Find where the given text appears and provide that cell's center as [x, y] coordinate. 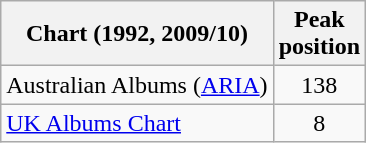
UK Albums Chart [137, 123]
138 [319, 85]
8 [319, 123]
Australian Albums (ARIA) [137, 85]
Peakposition [319, 34]
Chart (1992, 2009/10) [137, 34]
